Return the [X, Y] coordinate for the center point of the cell that contains the specified text.  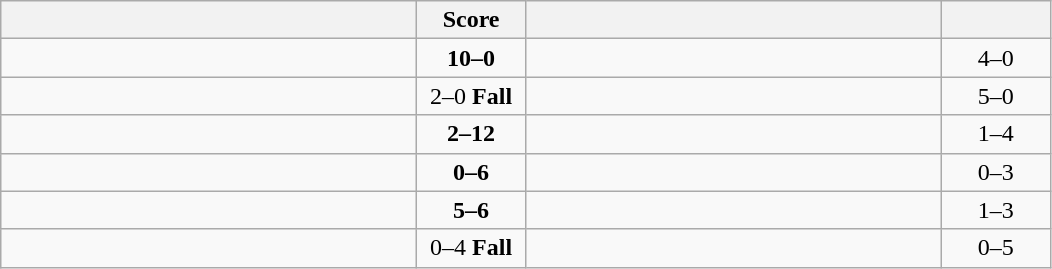
Score [472, 20]
2–0 Fall [472, 96]
10–0 [472, 58]
5–0 [996, 96]
5–6 [472, 210]
2–12 [472, 134]
1–3 [996, 210]
0–3 [996, 172]
0–4 Fall [472, 248]
0–6 [472, 172]
0–5 [996, 248]
1–4 [996, 134]
4–0 [996, 58]
